Return the [X, Y] coordinate for the center point of the cell that contains the specified text.  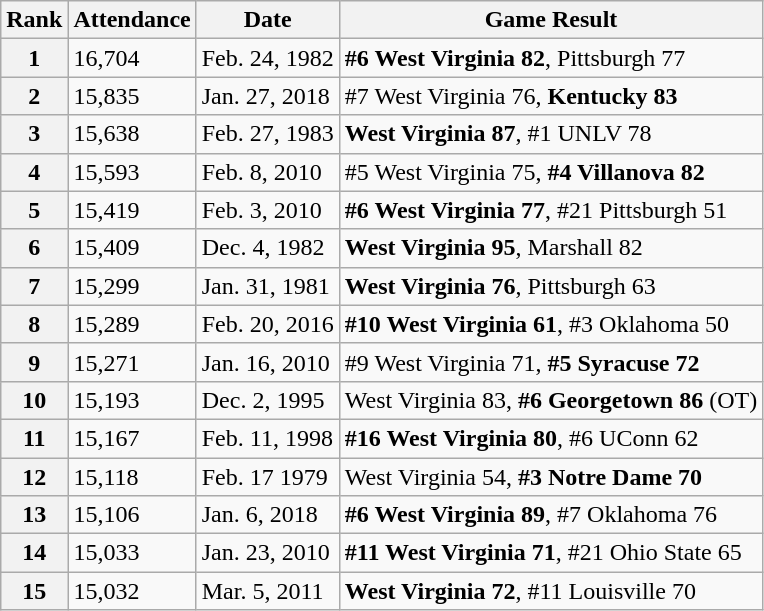
14 [34, 553]
#6 West Virginia 89, #7 Oklahoma 76 [550, 515]
West Virginia 87, #1 UNLV 78 [550, 134]
2 [34, 96]
9 [34, 362]
15,593 [132, 172]
Rank [34, 20]
#10 West Virginia 61, #3 Oklahoma 50 [550, 324]
15,193 [132, 400]
Feb. 27, 1983 [268, 134]
15,118 [132, 477]
15,289 [132, 324]
#6 West Virginia 77, #21 Pittsburgh 51 [550, 210]
West Virginia 95, Marshall 82 [550, 248]
Jan. 23, 2010 [268, 553]
Feb. 8, 2010 [268, 172]
#5 West Virginia 75, #4 Villanova 82 [550, 172]
15,409 [132, 248]
Dec. 2, 1995 [268, 400]
8 [34, 324]
Attendance [132, 20]
13 [34, 515]
#11 West Virginia 71, #21 Ohio State 65 [550, 553]
Date [268, 20]
15 [34, 591]
West Virginia 72, #11 Louisville 70 [550, 591]
7 [34, 286]
10 [34, 400]
15,419 [132, 210]
3 [34, 134]
Mar. 5, 2011 [268, 591]
16,704 [132, 58]
Dec. 4, 1982 [268, 248]
West Virginia 83, #6 Georgetown 86 (OT) [550, 400]
Feb. 3, 2010 [268, 210]
5 [34, 210]
Feb. 20, 2016 [268, 324]
12 [34, 477]
#16 West Virginia 80, #6 UConn 62 [550, 438]
1 [34, 58]
#6 West Virginia 82, Pittsburgh 77 [550, 58]
4 [34, 172]
West Virginia 54, #3 Notre Dame 70 [550, 477]
#7 West Virginia 76, Kentucky 83 [550, 96]
#9 West Virginia 71, #5 Syracuse 72 [550, 362]
15,835 [132, 96]
15,167 [132, 438]
Feb. 17 1979 [268, 477]
West Virginia 76, Pittsburgh 63 [550, 286]
15,638 [132, 134]
11 [34, 438]
Jan. 16, 2010 [268, 362]
15,032 [132, 591]
6 [34, 248]
Jan. 6, 2018 [268, 515]
15,033 [132, 553]
15,299 [132, 286]
Game Result [550, 20]
Jan. 31, 1981 [268, 286]
15,271 [132, 362]
Jan. 27, 2018 [268, 96]
Feb. 24, 1982 [268, 58]
Feb. 11, 1998 [268, 438]
15,106 [132, 515]
